Scan for the cell matching the given text and deliver its [x, y] coordinate at center. 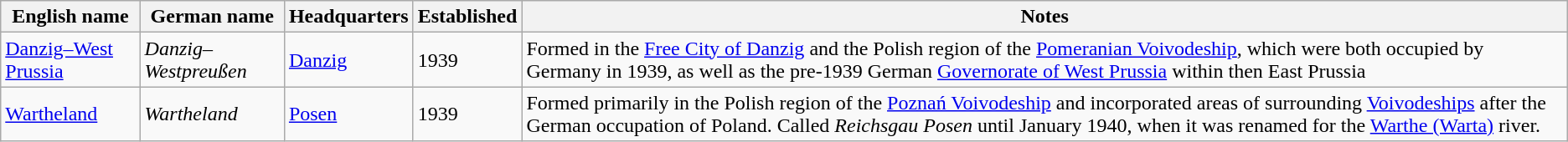
Notes [1044, 17]
English name [70, 17]
Danzig [348, 60]
Headquarters [348, 17]
Danzig–Westpreußen [212, 60]
Danzig–West Prussia [70, 60]
Established [467, 17]
German name [212, 17]
Posen [348, 114]
